From the cell containing the given text, extract its center point as (x, y) coordinate. 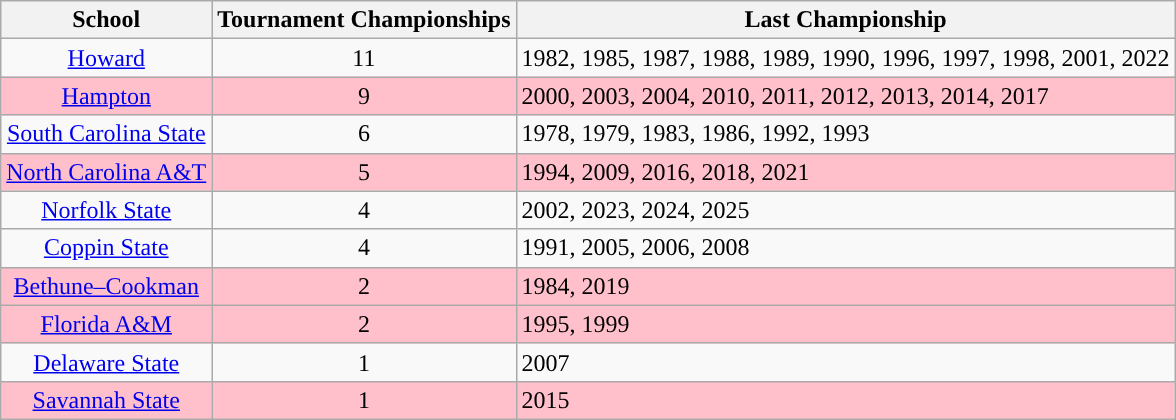
1991, 2005, 2006, 2008 (846, 248)
5 (364, 172)
Hampton (106, 96)
2002, 2023, 2024, 2025 (846, 210)
Bethune–Cookman (106, 286)
Norfolk State (106, 210)
1995, 1999 (846, 324)
1984, 2019 (846, 286)
2000, 2003, 2004, 2010, 2011, 2012, 2013, 2014, 2017 (846, 96)
6 (364, 134)
Howard (106, 58)
1982, 1985, 1987, 1988, 1989, 1990, 1996, 1997, 1998, 2001, 2022 (846, 58)
Coppin State (106, 248)
Florida A&M (106, 324)
North Carolina A&T (106, 172)
Savannah State (106, 400)
9 (364, 96)
2007 (846, 362)
1978, 1979, 1983, 1986, 1992, 1993 (846, 134)
Last Championship (846, 20)
1994, 2009, 2016, 2018, 2021 (846, 172)
Tournament Championships (364, 20)
11 (364, 58)
South Carolina State (106, 134)
School (106, 20)
2015 (846, 400)
Delaware State (106, 362)
